Search for the cell housing the specified text and yield its (X, Y) center coordinate. 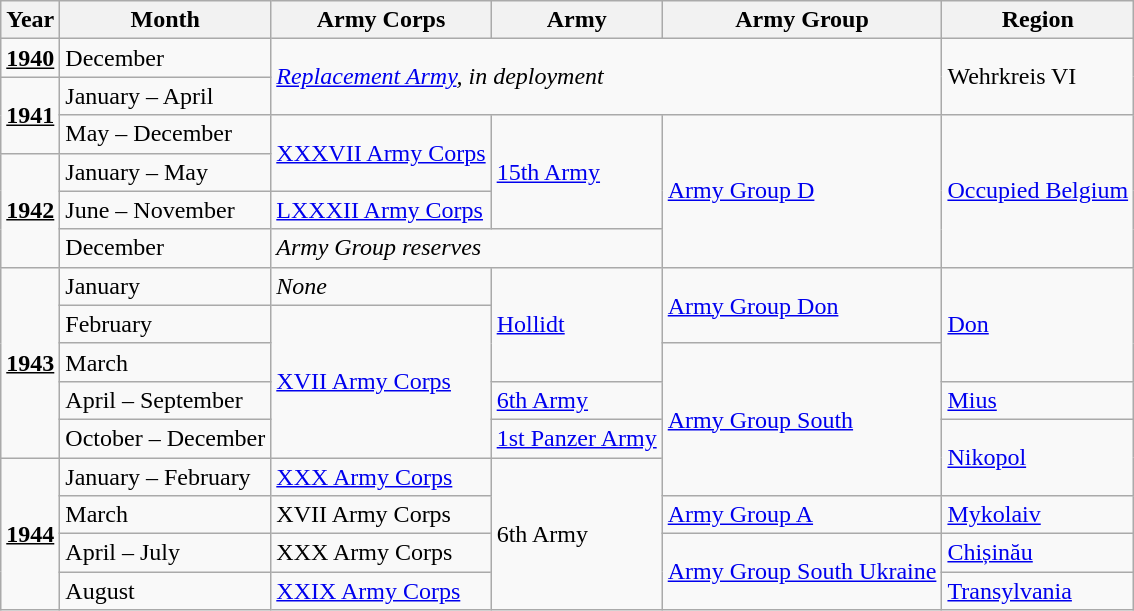
Army (576, 20)
January – February (166, 477)
LXXXII Army Corps (381, 210)
Wehrkreis VI (1038, 77)
Army Group reserves (466, 248)
Year (30, 20)
Chișinău (1038, 553)
Region (1038, 20)
Army Corps (381, 20)
Nikopol (1038, 457)
Occupied Belgium (1038, 191)
Replacement Army, in deployment (606, 77)
May – December (166, 134)
Army Group South (802, 419)
1942 (30, 210)
October – December (166, 438)
January – April (166, 96)
Transylvania (1038, 591)
Army Group Don (802, 305)
Hollidt (576, 324)
Mykolaiv (1038, 515)
Don (1038, 324)
April – July (166, 553)
1st Panzer Army (576, 438)
Mius (1038, 400)
None (381, 286)
1943 (30, 362)
February (166, 324)
XXIX Army Corps (381, 591)
1941 (30, 115)
August (166, 591)
15th Army (576, 172)
Month (166, 20)
1944 (30, 534)
January – May (166, 172)
January (166, 286)
Army Group D (802, 191)
1940 (30, 58)
Army Group (802, 20)
Army Group South Ukraine (802, 572)
June – November (166, 210)
XXXVII Army Corps (381, 153)
April – September (166, 400)
Army Group A (802, 515)
